Return (x, y) of the center of cell containing provided text 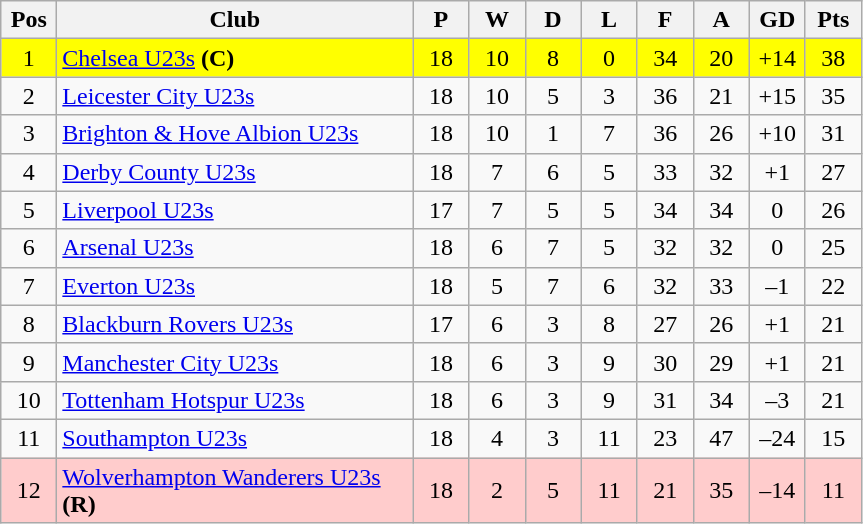
30 (665, 362)
Brighton & Hove Albion U23s (235, 134)
Tottenham Hotspur U23s (235, 400)
Liverpool U23s (235, 210)
F (665, 20)
+10 (777, 134)
29 (721, 362)
Pts (833, 20)
23 (665, 438)
–1 (777, 286)
Wolverhampton Wanderers U23s (R) (235, 490)
15 (833, 438)
P (441, 20)
Everton U23s (235, 286)
Southampton U23s (235, 438)
20 (721, 58)
A (721, 20)
Derby County U23s (235, 172)
L (609, 20)
+15 (777, 96)
47 (721, 438)
+14 (777, 58)
38 (833, 58)
D (553, 20)
Chelsea U23s (C) (235, 58)
–24 (777, 438)
Pos (29, 20)
Arsenal U23s (235, 248)
Manchester City U23s (235, 362)
W (497, 20)
22 (833, 286)
25 (833, 248)
Blackburn Rovers U23s (235, 324)
12 (29, 490)
Leicester City U23s (235, 96)
–3 (777, 400)
GD (777, 20)
Club (235, 20)
–14 (777, 490)
